Capture the cell that displays the provided text and extract its [x, y] central coordinate. 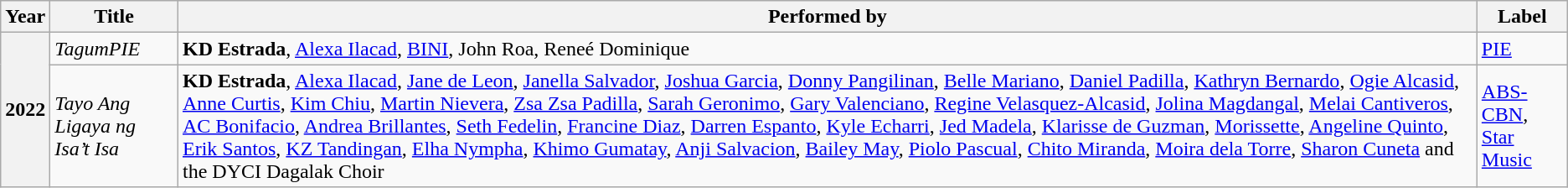
Year [25, 17]
PIE [1522, 49]
2022 [25, 110]
TagumPIE [114, 49]
Label [1522, 17]
ABS-CBN, Star Music [1522, 126]
Title [114, 17]
Tayo Ang Ligaya ng Isa’t Isa [114, 126]
Performed by [828, 17]
KD Estrada, Alexa Ilacad, BINI, John Roa, Reneé Dominique [828, 49]
